Return the (X, Y) coordinate for the center point of the cell that contains the specified text.  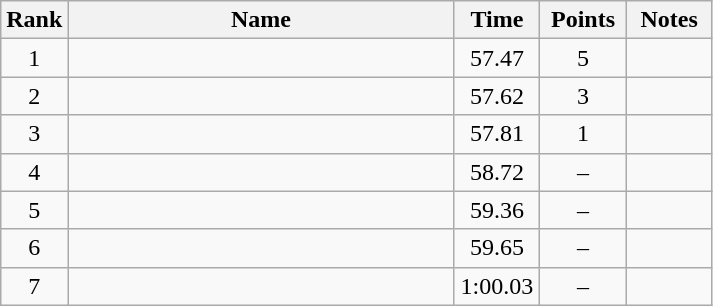
57.81 (497, 134)
Rank (34, 20)
Points (583, 20)
57.47 (497, 58)
Name (261, 20)
4 (34, 172)
59.36 (497, 210)
6 (34, 248)
58.72 (497, 172)
Time (497, 20)
2 (34, 96)
Notes (669, 20)
7 (34, 286)
59.65 (497, 248)
1:00.03 (497, 286)
57.62 (497, 96)
